Find where the given text appears and provide that cell's center as (x, y) coordinate. 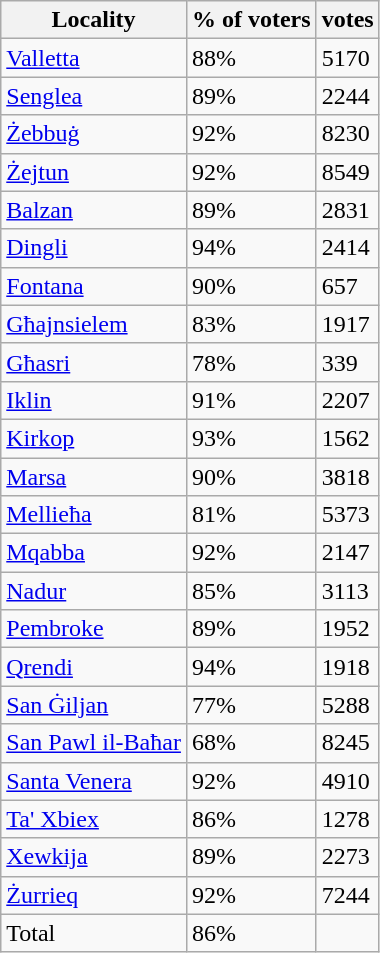
Iklin (94, 400)
77% (251, 705)
83% (251, 324)
1278 (348, 819)
Żejtun (94, 172)
Nadur (94, 591)
votes (348, 20)
2147 (348, 553)
Qrendi (94, 667)
Total (94, 933)
Xewkija (94, 857)
Mqabba (94, 553)
San Ġiljan (94, 705)
2207 (348, 400)
Balzan (94, 210)
5288 (348, 705)
85% (251, 591)
68% (251, 743)
Locality (94, 20)
3818 (348, 477)
93% (251, 438)
91% (251, 400)
4910 (348, 781)
Żurrieq (94, 895)
2273 (348, 857)
Għajnsielem (94, 324)
2831 (348, 210)
Kirkop (94, 438)
Żebbuġ (94, 134)
2414 (348, 248)
Dingli (94, 248)
Senglea (94, 96)
7244 (348, 895)
5373 (348, 515)
Marsa (94, 477)
Fontana (94, 286)
8245 (348, 743)
1918 (348, 667)
Ta' Xbiex (94, 819)
Pembroke (94, 629)
Għasri (94, 362)
Valletta (94, 58)
San Pawl il-Baħar (94, 743)
Santa Venera (94, 781)
657 (348, 286)
1562 (348, 438)
% of voters (251, 20)
1917 (348, 324)
8230 (348, 134)
Mellieħa (94, 515)
339 (348, 362)
5170 (348, 58)
81% (251, 515)
78% (251, 362)
88% (251, 58)
3113 (348, 591)
2244 (348, 96)
8549 (348, 172)
1952 (348, 629)
